From the cell containing the given text, extract its center point as (X, Y) coordinate. 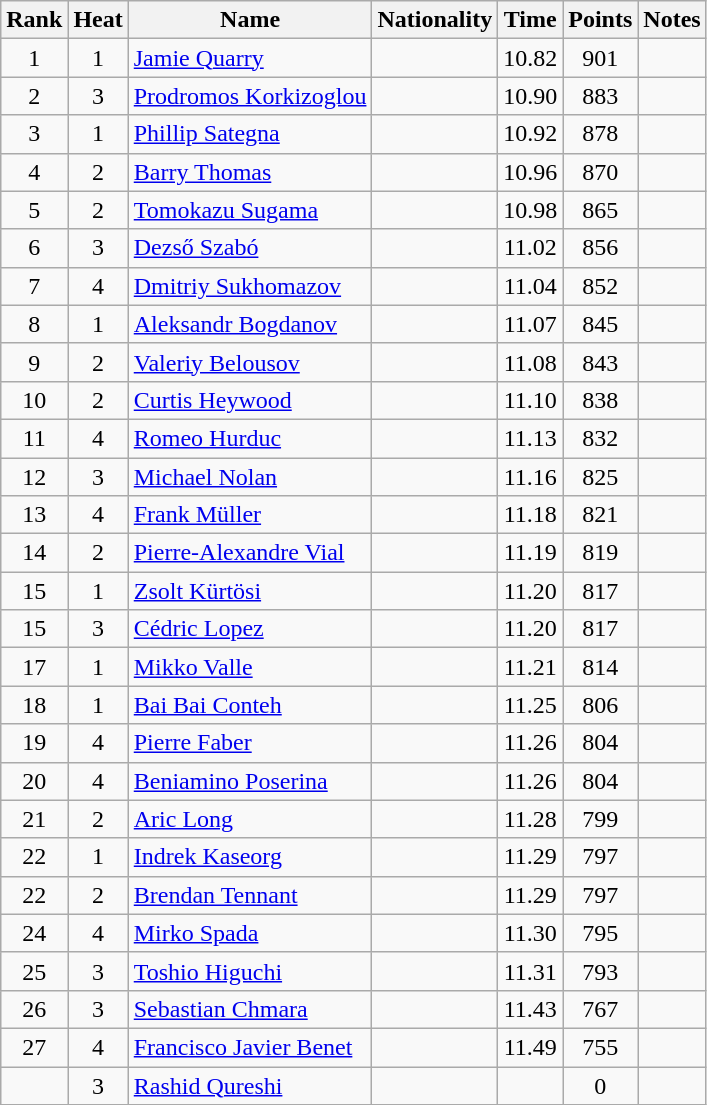
8 (34, 324)
11.08 (530, 362)
7 (34, 286)
14 (34, 553)
Rank (34, 20)
10.90 (530, 96)
843 (600, 362)
767 (600, 1009)
Aleksandr Bogdanov (250, 324)
883 (600, 96)
819 (600, 553)
755 (600, 1047)
11.31 (530, 971)
27 (34, 1047)
24 (34, 933)
11.19 (530, 553)
10.96 (530, 172)
Dezső Szabó (250, 248)
Mirko Spada (250, 933)
11 (34, 438)
26 (34, 1009)
6 (34, 248)
11.18 (530, 515)
Tomokazu Sugama (250, 210)
11.21 (530, 667)
856 (600, 248)
Sebastian Chmara (250, 1009)
11.04 (530, 286)
Indrek Kaseorg (250, 857)
11.13 (530, 438)
9 (34, 362)
901 (600, 58)
11.30 (530, 933)
17 (34, 667)
11.10 (530, 400)
0 (600, 1085)
852 (600, 286)
19 (34, 743)
11.49 (530, 1047)
Pierre-Alexandre Vial (250, 553)
Curtis Heywood (250, 400)
Time (530, 20)
Frank Müller (250, 515)
10.92 (530, 134)
Toshio Higuchi (250, 971)
11.25 (530, 705)
10.82 (530, 58)
825 (600, 477)
20 (34, 781)
13 (34, 515)
Michael Nolan (250, 477)
11.16 (530, 477)
Jamie Quarry (250, 58)
Phillip Sategna (250, 134)
Points (600, 20)
Mikko Valle (250, 667)
Name (250, 20)
12 (34, 477)
Pierre Faber (250, 743)
21 (34, 819)
5 (34, 210)
Notes (672, 20)
838 (600, 400)
Dmitriy Sukhomazov (250, 286)
10 (34, 400)
806 (600, 705)
845 (600, 324)
Zsolt Kürtösi (250, 591)
Barry Thomas (250, 172)
Brendan Tennant (250, 895)
821 (600, 515)
870 (600, 172)
11.02 (530, 248)
Francisco Javier Benet (250, 1047)
11.07 (530, 324)
Cédric Lopez (250, 629)
11.28 (530, 819)
799 (600, 819)
Romeo Hurduc (250, 438)
878 (600, 134)
18 (34, 705)
Aric Long (250, 819)
25 (34, 971)
Nationality (435, 20)
Rashid Qureshi (250, 1085)
10.98 (530, 210)
Heat (98, 20)
865 (600, 210)
Prodromos Korkizoglou (250, 96)
793 (600, 971)
11.43 (530, 1009)
Bai Bai Conteh (250, 705)
795 (600, 933)
Beniamino Poserina (250, 781)
814 (600, 667)
Valeriy Belousov (250, 362)
832 (600, 438)
